Identify which cell holds the provided text, then report its [x, y] central coordinate. 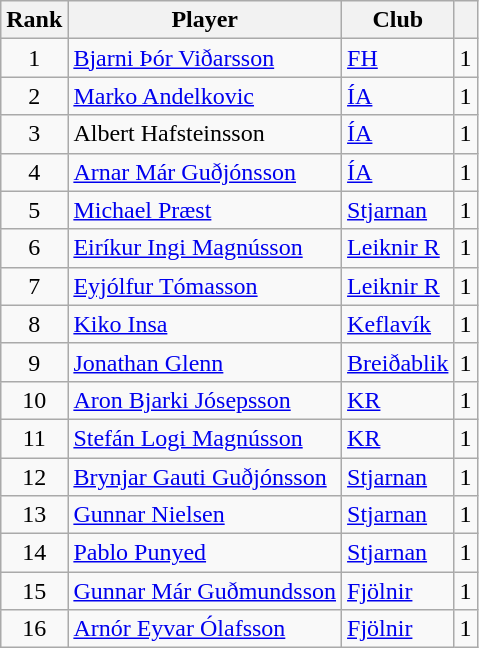
10 [34, 400]
Brynjar Gauti Guðjónsson [205, 477]
Marko Andelkovic [205, 96]
Pablo Punyed [205, 553]
12 [34, 477]
Keflavík [398, 324]
8 [34, 324]
Kiko Insa [205, 324]
Eyjólfur Tómasson [205, 286]
2 [34, 96]
Arnar Már Guðjónsson [205, 172]
5 [34, 210]
7 [34, 286]
Albert Hafsteinsson [205, 134]
Stefán Logi Magnússon [205, 438]
4 [34, 172]
14 [34, 553]
Arnór Eyvar Ólafsson [205, 629]
16 [34, 629]
3 [34, 134]
FH [398, 58]
Bjarni Þór Viðarsson [205, 58]
9 [34, 362]
Jonathan Glenn [205, 362]
Player [205, 20]
Aron Bjarki Jósepsson [205, 400]
11 [34, 438]
Eiríkur Ingi Magnússon [205, 248]
Gunnar Már Guðmundsson [205, 591]
Breiðablik [398, 362]
Michael Præst [205, 210]
6 [34, 248]
Gunnar Nielsen [205, 515]
13 [34, 515]
Club [398, 20]
Rank [34, 20]
15 [34, 591]
